From the cell containing the given text, extract its center point as [X, Y] coordinate. 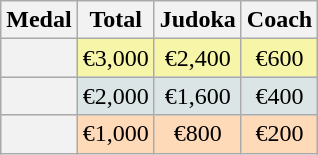
€2,400 [198, 58]
€600 [279, 58]
Coach [279, 20]
€200 [279, 134]
Total [116, 20]
Medal [39, 20]
€3,000 [116, 58]
€1,000 [116, 134]
€800 [198, 134]
Judoka [198, 20]
€2,000 [116, 96]
€1,600 [198, 96]
€400 [279, 96]
